Determine the (X, Y) coordinate at the center of the cell enclosing the given text.  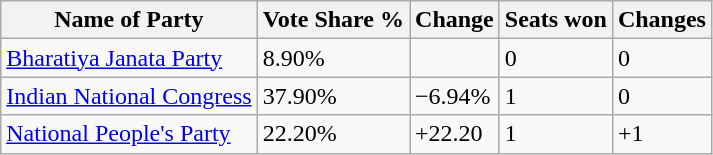
Indian National Congress (129, 96)
National People's Party (129, 134)
22.20% (333, 134)
8.90% (333, 58)
Changes (662, 20)
37.90% (333, 96)
+1 (662, 134)
+22.20 (455, 134)
−6.94% (455, 96)
Bharatiya Janata Party (129, 58)
Vote Share % (333, 20)
Name of Party (129, 20)
Seats won (556, 20)
Change (455, 20)
